Provide the (x, y) coordinate of the cell's center where the given text is located.  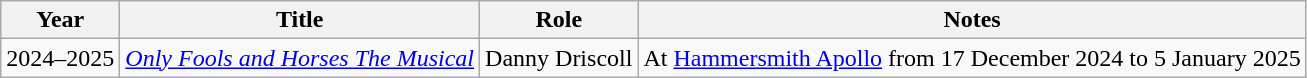
Notes (972, 20)
Role (559, 20)
2024–2025 (60, 58)
Year (60, 20)
Title (300, 20)
Only Fools and Horses The Musical (300, 58)
At Hammersmith Apollo from 17 December 2024 to 5 January 2025 (972, 58)
Danny Driscoll (559, 58)
